Capture the cell that displays the provided text and extract its (x, y) central coordinate. 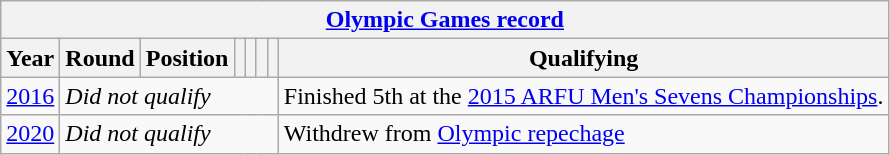
Olympic Games record (445, 20)
Finished 5th at the 2015 ARFU Men's Sevens Championships. (584, 96)
2016 (30, 96)
2020 (30, 134)
Round (100, 58)
Withdrew from Olympic repechage (584, 134)
Position (187, 58)
Year (30, 58)
Qualifying (584, 58)
